For the text-containing cell, return its midpoint in (x, y) coordinate format. 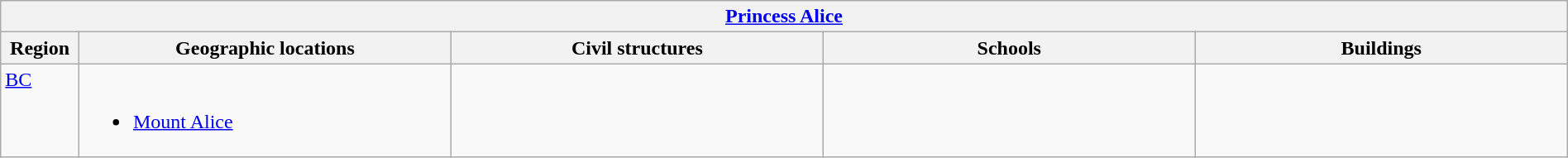
Region (40, 48)
Mount Alice (265, 111)
Buildings (1381, 48)
Schools (1009, 48)
Civil structures (637, 48)
Geographic locations (265, 48)
BC (40, 111)
Princess Alice (784, 17)
